For the text-containing cell, return its midpoint in [x, y] coordinate format. 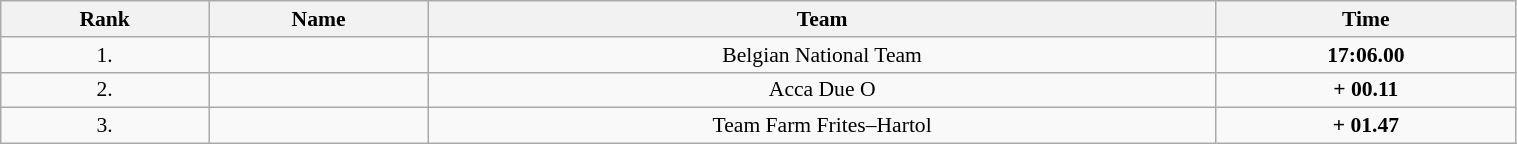
3. [105, 126]
+ 00.11 [1366, 90]
Time [1366, 19]
2. [105, 90]
Acca Due O [822, 90]
Team [822, 19]
+ 01.47 [1366, 126]
1. [105, 55]
Rank [105, 19]
Team Farm Frites–Hartol [822, 126]
Name [319, 19]
Belgian National Team [822, 55]
17:06.00 [1366, 55]
